From the cell containing the given text, extract its center point as (x, y) coordinate. 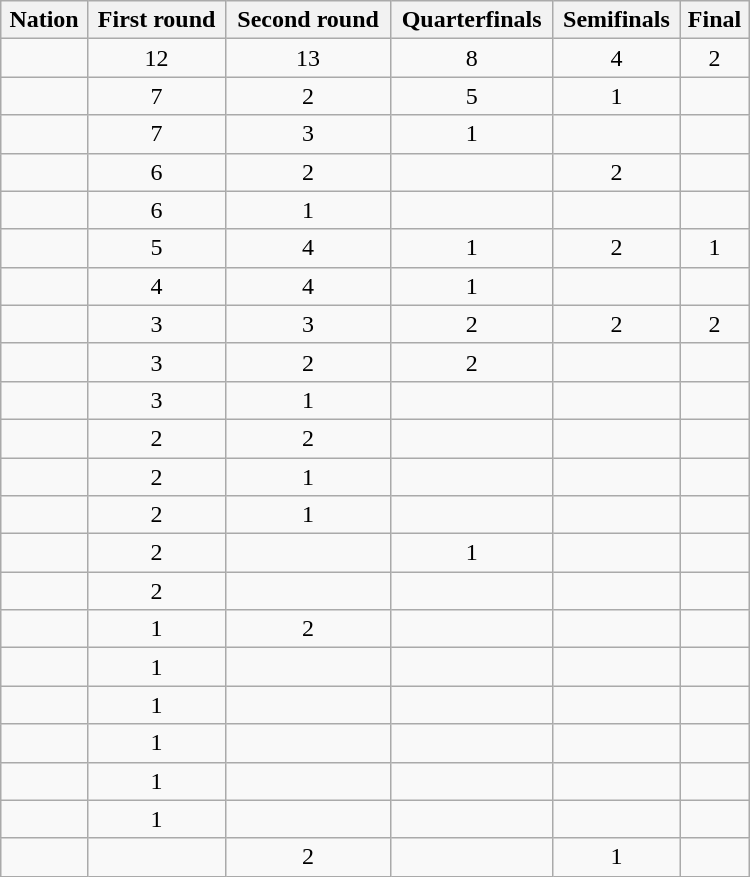
8 (472, 58)
First round (156, 20)
Semifinals (616, 20)
13 (308, 58)
12 (156, 58)
Quarterfinals (472, 20)
Second round (308, 20)
Final (714, 20)
Nation (44, 20)
